Identify which cell holds the provided text, then report its (x, y) central coordinate. 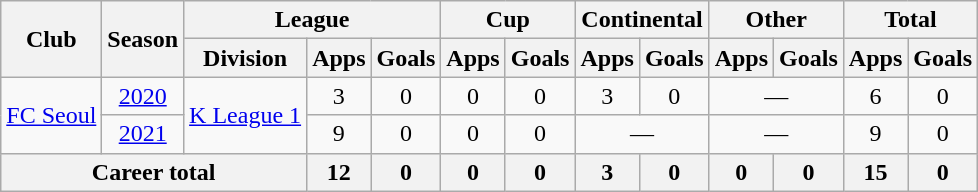
K League 1 (246, 115)
Total (910, 20)
Division (246, 58)
12 (339, 172)
Continental (642, 20)
FC Seoul (52, 115)
Season (143, 39)
2020 (143, 96)
League (312, 20)
6 (875, 96)
Career total (154, 172)
15 (875, 172)
2021 (143, 134)
Cup (508, 20)
Club (52, 39)
Other (776, 20)
